Detect which cell encompasses the target text, then output its [X, Y] center coordinate. 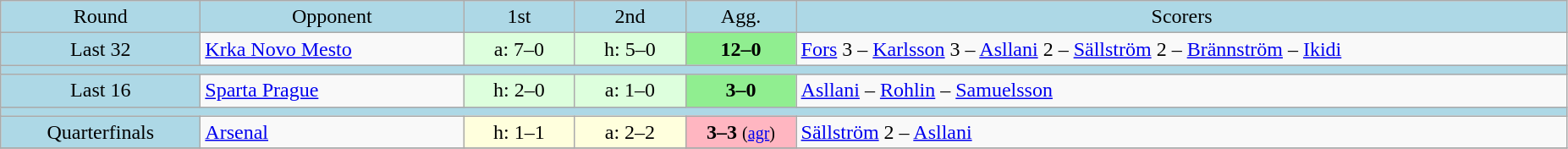
Krka Novo Mesto [332, 49]
Last 32 [101, 49]
Fors 3 – Karlsson 3 – Asllani 2 – Sällström 2 – Brännström – Ikidi [1181, 49]
h: 1–1 [520, 132]
a: 7–0 [520, 49]
a: 1–0 [630, 91]
Sparta Prague [332, 91]
h: 2–0 [520, 91]
Arsenal [332, 132]
2nd [630, 17]
Scorers [1181, 17]
Round [101, 17]
Quarterfinals [101, 132]
Opponent [332, 17]
Agg. [741, 17]
h: 5–0 [630, 49]
3–0 [741, 91]
3–3 (agr) [741, 132]
12–0 [741, 49]
a: 2–2 [630, 132]
Sällström 2 – Asllani [1181, 132]
Last 16 [101, 91]
Asllani – Rohlin – Samuelsson [1181, 91]
1st [520, 17]
